Extract the [X, Y] coordinate from the center of the cell holding the provided text.  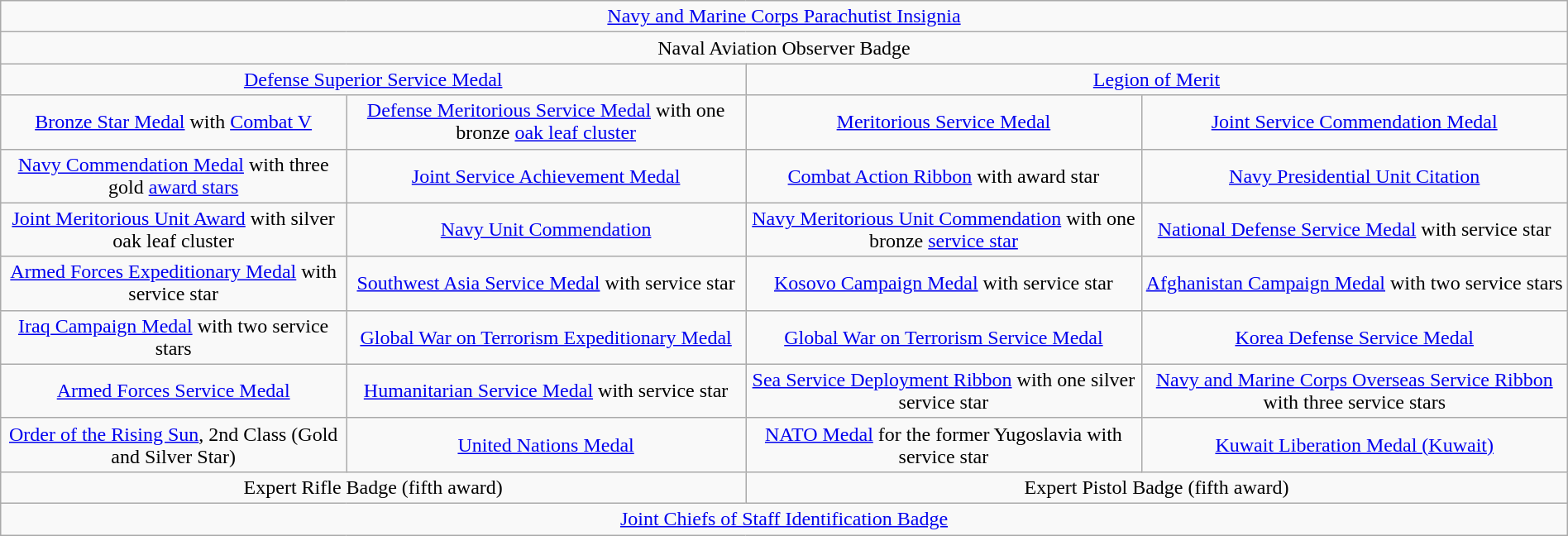
Afghanistan Campaign Medal with two service stars [1355, 283]
Global War on Terrorism Service Medal [944, 337]
Bronze Star Medal with Combat V [174, 122]
United Nations Medal [546, 445]
Combat Action Ribbon with award star [944, 175]
Armed Forces Expeditionary Medal with service star [174, 283]
Sea Service Deployment Ribbon with one silver service star [944, 390]
Navy and Marine Corps Overseas Service Ribbon with three service stars [1355, 390]
Global War on Terrorism Expeditionary Medal [546, 337]
Joint Service Commendation Medal [1355, 122]
Meritorious Service Medal [944, 122]
Korea Defense Service Medal [1355, 337]
Legion of Merit [1157, 79]
Navy Commendation Medal with three gold award stars [174, 175]
Navy and Marine Corps Parachutist Insignia [784, 17]
National Defense Service Medal with service star [1355, 230]
Defense Meritorious Service Medal with one bronze oak leaf cluster [546, 122]
Navy Presidential Unit Citation [1355, 175]
Joint Meritorious Unit Award with silver oak leaf cluster [174, 230]
Expert Rifle Badge (fifth award) [374, 487]
Expert Pistol Badge (fifth award) [1157, 487]
Iraq Campaign Medal with two service stars [174, 337]
Navy Meritorious Unit Commendation with one bronze service star [944, 230]
Joint Chiefs of Staff Identification Badge [784, 519]
Order of the Rising Sun, 2nd Class (Gold and Silver Star) [174, 445]
Armed Forces Service Medal [174, 390]
Kosovo Campaign Medal with service star [944, 283]
Joint Service Achievement Medal [546, 175]
Humanitarian Service Medal with service star [546, 390]
Navy Unit Commendation [546, 230]
Kuwait Liberation Medal (Kuwait) [1355, 445]
Defense Superior Service Medal [374, 79]
Southwest Asia Service Medal with service star [546, 283]
Naval Aviation Observer Badge [784, 48]
NATO Medal for the former Yugoslavia with service star [944, 445]
